Provide the [X, Y] coordinate of the cell's center where the given text is located.  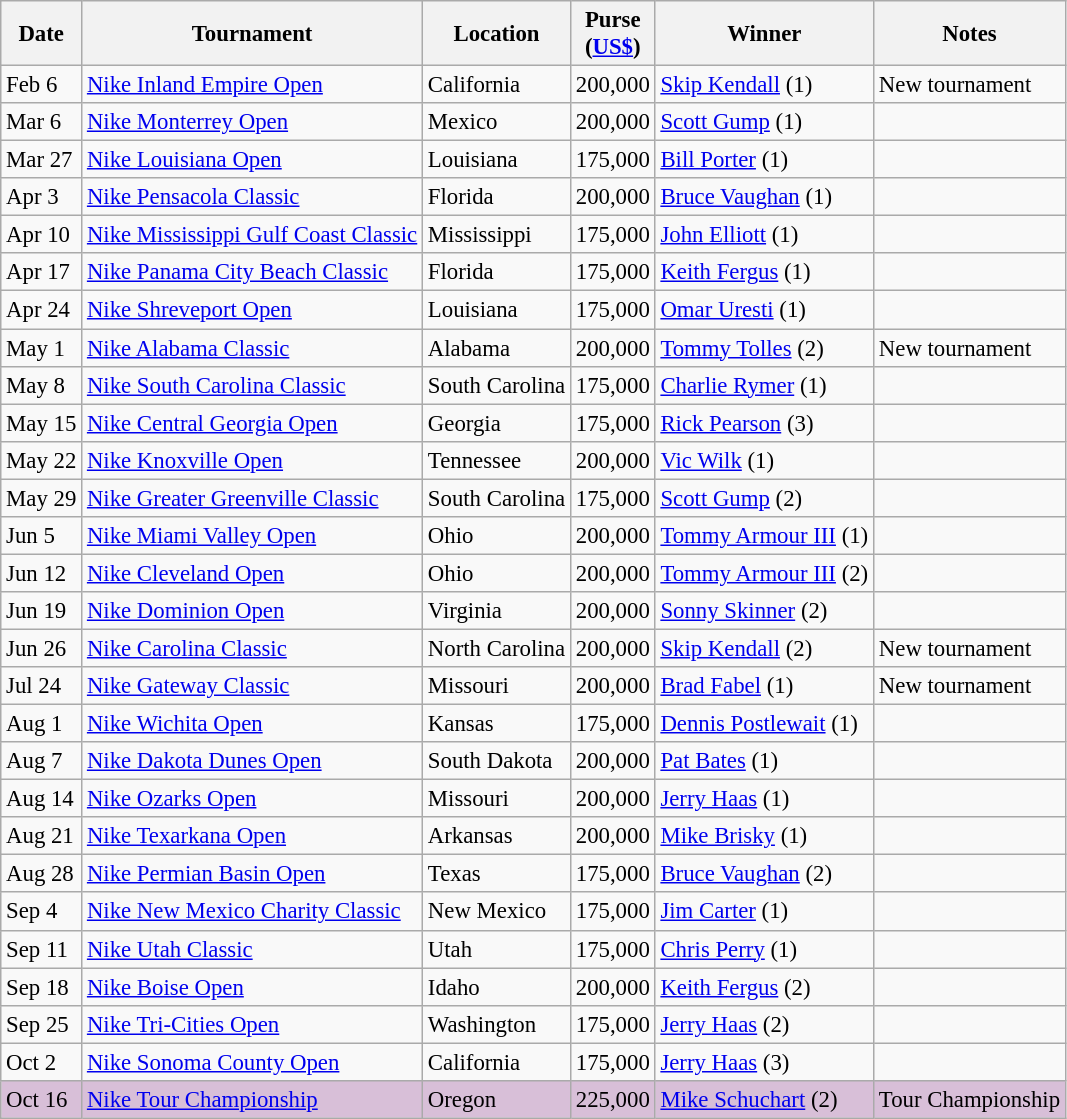
Nike Inland Empire Open [252, 85]
Jerry Haas (2) [764, 1024]
Scott Gump (1) [764, 122]
Rick Pearson (3) [764, 423]
Utah [497, 949]
Virginia [497, 611]
Nike Utah Classic [252, 949]
Mar 6 [42, 122]
Nike Sonoma County Open [252, 1062]
Sep 25 [42, 1024]
Kansas [497, 724]
Nike Wichita Open [252, 724]
Oct 16 [42, 1100]
Notes [970, 34]
Nike Gateway Classic [252, 686]
Tennessee [497, 460]
Sep 11 [42, 949]
Jun 26 [42, 648]
Scott Gump (2) [764, 498]
Brad Fabel (1) [764, 686]
Tommy Tolles (2) [764, 348]
Nike Miami Valley Open [252, 536]
Jun 12 [42, 573]
Keith Fergus (2) [764, 987]
Arkansas [497, 836]
Nike Central Georgia Open [252, 423]
Charlie Rymer (1) [764, 385]
Nike Tour Championship [252, 1100]
Nike Ozarks Open [252, 799]
Nike Knoxville Open [252, 460]
Omar Uresti (1) [764, 310]
Nike Shreveport Open [252, 310]
Pat Bates (1) [764, 761]
Nike Dakota Dunes Open [252, 761]
May 15 [42, 423]
May 29 [42, 498]
Bruce Vaughan (1) [764, 197]
Dennis Postlewait (1) [764, 724]
Tour Championship [970, 1100]
Apr 10 [42, 235]
Apr 3 [42, 197]
Nike Mississippi Gulf Coast Classic [252, 235]
Keith Fergus (1) [764, 273]
Tournament [252, 34]
Nike Dominion Open [252, 611]
Jun 5 [42, 536]
Sep 4 [42, 912]
Chris Perry (1) [764, 949]
Nike Panama City Beach Classic [252, 273]
Nike New Mexico Charity Classic [252, 912]
Nike Carolina Classic [252, 648]
Tommy Armour III (1) [764, 536]
Winner [764, 34]
225,000 [612, 1100]
North Carolina [497, 648]
Sonny Skinner (2) [764, 611]
Nike Cleveland Open [252, 573]
Aug 28 [42, 874]
May 8 [42, 385]
New Mexico [497, 912]
Nike Pensacola Classic [252, 197]
May 22 [42, 460]
Bruce Vaughan (2) [764, 874]
Date [42, 34]
Skip Kendall (2) [764, 648]
Jerry Haas (1) [764, 799]
Nike South Carolina Classic [252, 385]
Vic Wilk (1) [764, 460]
Aug 1 [42, 724]
Nike Permian Basin Open [252, 874]
Jun 19 [42, 611]
Purse(US$) [612, 34]
Nike Louisiana Open [252, 160]
Nike Tri-Cities Open [252, 1024]
Tommy Armour III (2) [764, 573]
Jerry Haas (3) [764, 1062]
Jul 24 [42, 686]
Aug 21 [42, 836]
Mike Schuchart (2) [764, 1100]
Alabama [497, 348]
Apr 24 [42, 310]
May 1 [42, 348]
Aug 7 [42, 761]
Jim Carter (1) [764, 912]
South Dakota [497, 761]
Nike Texarkana Open [252, 836]
Location [497, 34]
Nike Monterrey Open [252, 122]
Mexico [497, 122]
Mike Brisky (1) [764, 836]
Oregon [497, 1100]
Bill Porter (1) [764, 160]
Nike Boise Open [252, 987]
Nike Alabama Classic [252, 348]
Idaho [497, 987]
Oct 2 [42, 1062]
Feb 6 [42, 85]
Georgia [497, 423]
Mar 27 [42, 160]
Texas [497, 874]
Nike Greater Greenville Classic [252, 498]
John Elliott (1) [764, 235]
Mississippi [497, 235]
Skip Kendall (1) [764, 85]
Sep 18 [42, 987]
Aug 14 [42, 799]
Apr 17 [42, 273]
Washington [497, 1024]
